From the cell containing the given text, extract its center point as (x, y) coordinate. 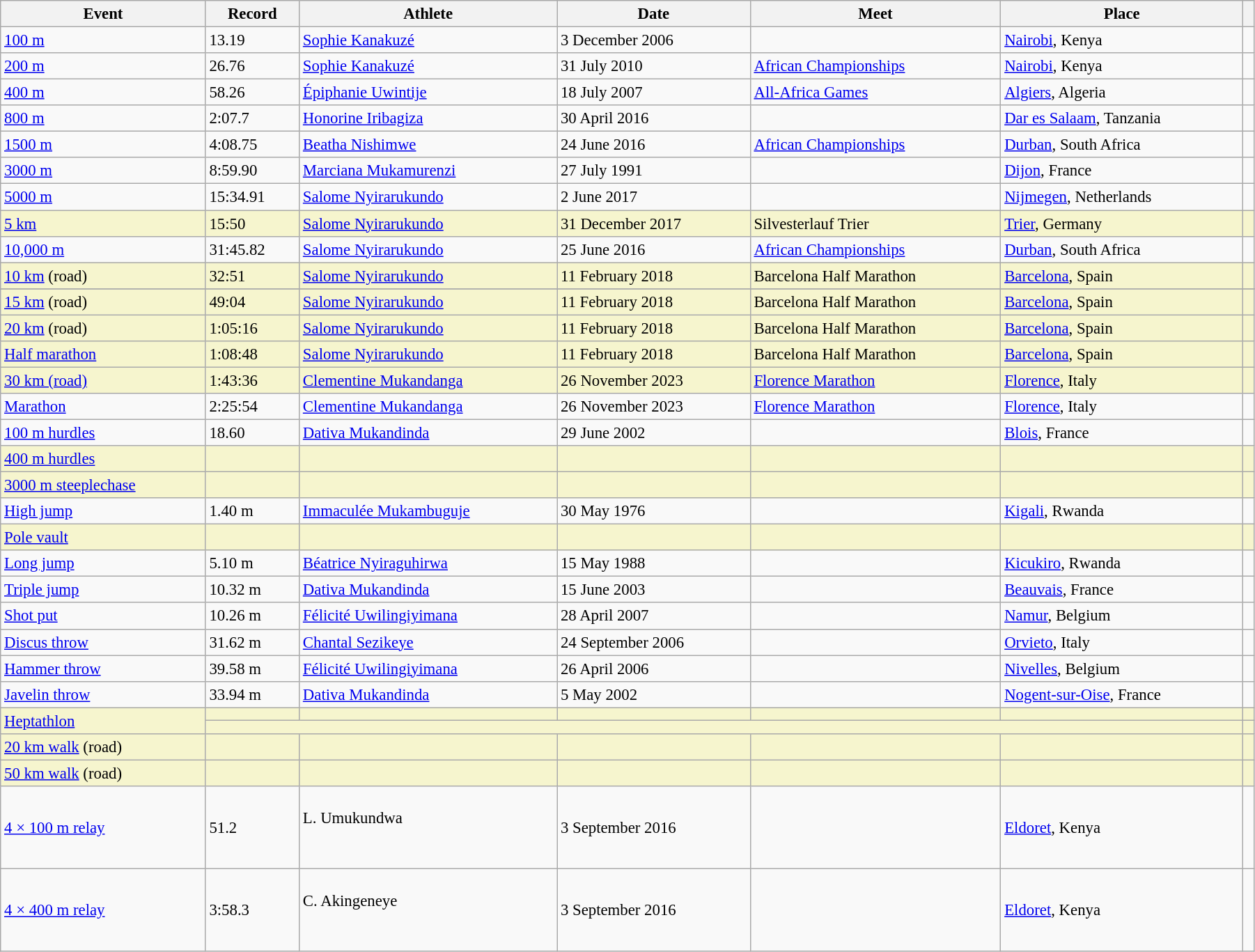
3000 m (103, 171)
1.40 m (252, 511)
800 m (103, 118)
Long jump (103, 563)
100 m (103, 40)
Meet (875, 14)
Dijon, France (1122, 171)
Discus throw (103, 642)
26.76 (252, 66)
Athlete (428, 14)
5.10 m (252, 563)
2 June 2017 (654, 197)
L. Umukundwa (428, 827)
Javelin throw (103, 694)
31:45.82 (252, 249)
Shot put (103, 616)
31 December 2017 (654, 224)
18 July 2007 (654, 93)
24 September 2006 (654, 642)
15 May 1988 (654, 563)
30 April 2016 (654, 118)
2:07.7 (252, 118)
Heptathlon (103, 721)
5000 m (103, 197)
Chantal Sezikeye (428, 642)
39.58 m (252, 669)
High jump (103, 511)
3:58.3 (252, 910)
Namur, Belgium (1122, 616)
15:34.91 (252, 197)
15 June 2003 (654, 590)
10.26 m (252, 616)
30 May 1976 (654, 511)
58.26 (252, 93)
4:08.75 (252, 145)
Nogent-sur-Oise, France (1122, 694)
Immaculée Mukambuguje (428, 511)
Date (654, 14)
Hammer throw (103, 669)
3000 m steeplechase (103, 485)
10,000 m (103, 249)
100 m hurdles (103, 432)
Event (103, 14)
1:08:48 (252, 354)
33.94 m (252, 694)
Kigali, Rwanda (1122, 511)
Record (252, 14)
Nivelles, Belgium (1122, 669)
1:43:36 (252, 380)
Nijmegen, Netherlands (1122, 197)
15:50 (252, 224)
5 May 2002 (654, 694)
1500 m (103, 145)
5 km (103, 224)
Algiers, Algeria (1122, 93)
400 m hurdles (103, 459)
Épiphanie Uwintije (428, 93)
51.2 (252, 827)
Honorine Iribagiza (428, 118)
10.32 m (252, 590)
20 km (road) (103, 328)
Triple jump (103, 590)
49:04 (252, 302)
27 July 1991 (654, 171)
31 July 2010 (654, 66)
Orvieto, Italy (1122, 642)
3 December 2006 (654, 40)
2:25:54 (252, 407)
4 × 100 m relay (103, 827)
400 m (103, 93)
Marathon (103, 407)
Silvesterlauf Trier (875, 224)
Beatha Nishimwe (428, 145)
10 km (road) (103, 276)
8:59.90 (252, 171)
Béatrice Nyiraguhirwa (428, 563)
24 June 2016 (654, 145)
32:51 (252, 276)
Beauvais, France (1122, 590)
Pole vault (103, 538)
200 m (103, 66)
Kicukiro, Rwanda (1122, 563)
Blois, France (1122, 432)
Marciana Mukamurenzi (428, 171)
Half marathon (103, 354)
30 km (road) (103, 380)
1:05:16 (252, 328)
25 June 2016 (654, 249)
Place (1122, 14)
C. Akingeneye (428, 910)
20 km walk (road) (103, 747)
26 April 2006 (654, 669)
All-Africa Games (875, 93)
Dar es Salaam, Tanzania (1122, 118)
18.60 (252, 432)
50 km walk (road) (103, 773)
15 km (road) (103, 302)
4 × 400 m relay (103, 910)
28 April 2007 (654, 616)
29 June 2002 (654, 432)
31.62 m (252, 642)
13.19 (252, 40)
Trier, Germany (1122, 224)
